Pinpoint the cell where the given text exists, returning its (X, Y) midpoint coordinate. 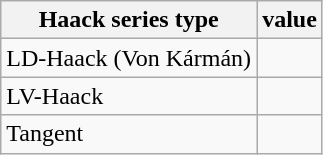
LD-Haack (Von Kármán) (129, 58)
LV-Haack (129, 96)
Haack series type (129, 20)
value (290, 20)
Tangent (129, 134)
